Capture the cell that displays the provided text and extract its [x, y] central coordinate. 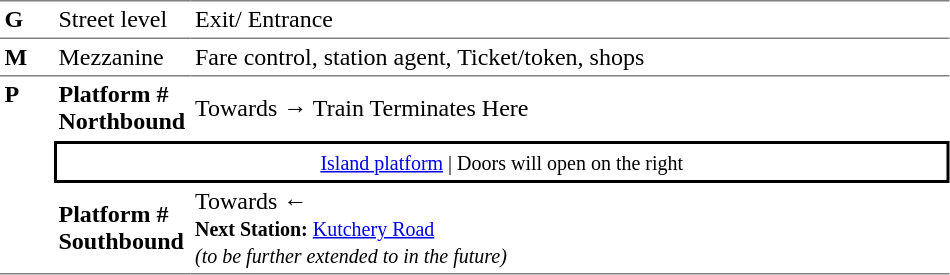
G [27, 20]
P [27, 175]
Street level [122, 20]
M [27, 58]
Platform #Southbound [122, 229]
Mezzanine [122, 58]
Platform #Northbound [122, 108]
Island platform | Doors will open on the right [502, 162]
Towards → Train Terminates Here [570, 108]
Fare control, station agent, Ticket/token, shops [570, 58]
Exit/ Entrance [570, 20]
Towards ← Next Station: Kutchery Road(to be further extended to in the future) [570, 229]
